From the cell containing the given text, extract its center point as (X, Y) coordinate. 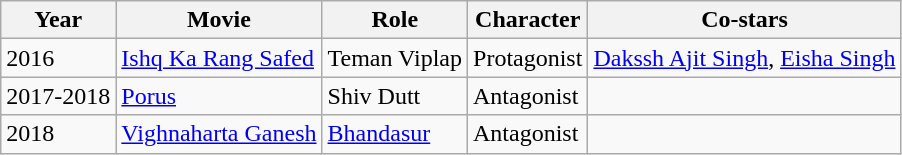
Dakssh Ajit Singh, Eisha Singh (744, 58)
2018 (58, 134)
Movie (219, 20)
Character (528, 20)
Porus (219, 96)
Ishq Ka Rang Safed (219, 58)
Co-stars (744, 20)
Vighnaharta Ganesh (219, 134)
Teman Viplap (394, 58)
Year (58, 20)
Shiv Dutt (394, 96)
Protagonist (528, 58)
2016 (58, 58)
Bhandasur (394, 134)
Role (394, 20)
2017-2018 (58, 96)
